Return [X, Y] of the center of cell containing provided text 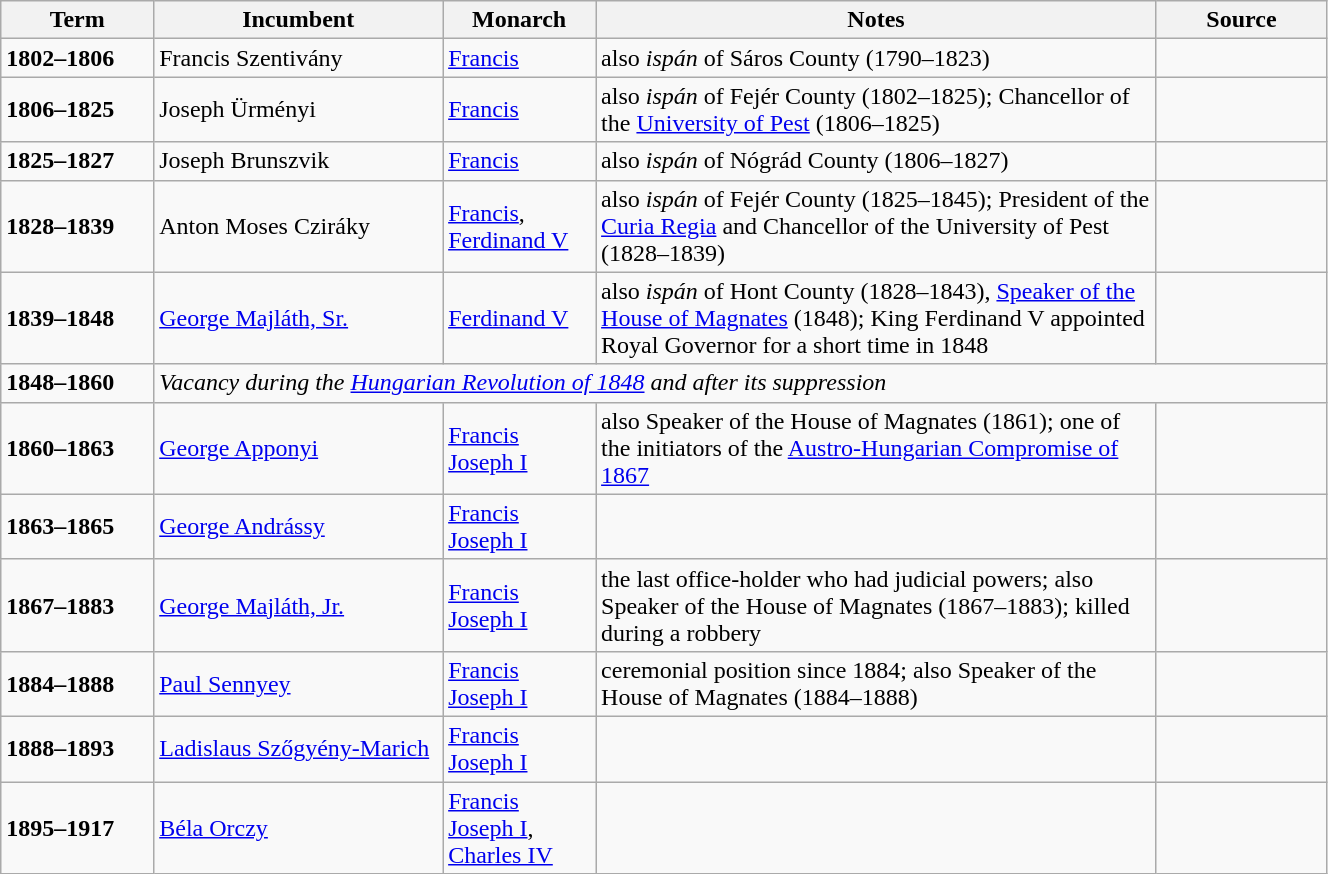
1888–1893 [78, 748]
1860–1863 [78, 448]
also ispán of Hont County (1828–1843), Speaker of the House of Magnates (1848); King Ferdinand V appointed Royal Governor for a short time in 1848 [876, 318]
Francis Joseph I,Charles IV [520, 828]
also ispán of Fejér County (1802–1825); Chancellor of the University of Pest (1806–1825) [876, 110]
George Majláth, Sr. [298, 318]
Source [1241, 20]
Joseph Ürményi [298, 110]
1828–1839 [78, 226]
ceremonial position since 1884; also Speaker of the House of Magnates (1884–1888) [876, 684]
Joseph Brunszvik [298, 161]
Béla Orczy [298, 828]
1863–1865 [78, 526]
also ispán of Fejér County (1825–1845); President of the Curia Regia and Chancellor of the University of Pest (1828–1839) [876, 226]
Paul Sennyey [298, 684]
1806–1825 [78, 110]
George Andrássy [298, 526]
George Apponyi [298, 448]
1848–1860 [78, 383]
also Speaker of the House of Magnates (1861); one of the initiators of the Austro-Hungarian Compromise of 1867 [876, 448]
the last office-holder who had judicial powers; also Speaker of the House of Magnates (1867–1883); killed during a robbery [876, 605]
Ferdinand V [520, 318]
Ladislaus Szőgyény-Marich [298, 748]
1895–1917 [78, 828]
Francis Szentivány [298, 58]
1825–1827 [78, 161]
also ispán of Nógrád County (1806–1827) [876, 161]
Monarch [520, 20]
1802–1806 [78, 58]
Incumbent [298, 20]
Anton Moses Cziráky [298, 226]
George Majláth, Jr. [298, 605]
1884–1888 [78, 684]
1839–1848 [78, 318]
1867–1883 [78, 605]
Vacancy during the Hungarian Revolution of 1848 and after its suppression [740, 383]
Notes [876, 20]
Term [78, 20]
Francis,Ferdinand V [520, 226]
also ispán of Sáros County (1790–1823) [876, 58]
